Scan for the cell matching the given text and deliver its [X, Y] coordinate at center. 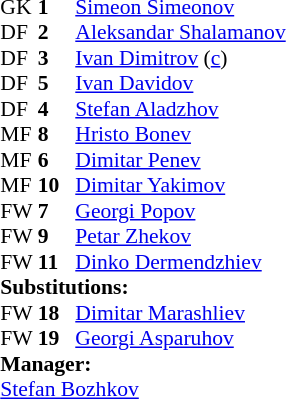
Dimitar Marashliev [180, 313]
Aleksandar Shalamanov [180, 33]
6 [57, 160]
11 [57, 262]
Manager: [142, 364]
Dimitar Penev [180, 160]
7 [57, 211]
4 [57, 109]
Ivan Dimitrov (c) [180, 58]
Georgi Asparuhov [180, 339]
10 [57, 185]
Hristo Bonev [180, 135]
19 [57, 339]
Dinko Dermendzhiev [180, 262]
5 [57, 83]
9 [57, 237]
3 [57, 58]
Ivan Davidov [180, 83]
Stefan Aladzhov [180, 109]
Dimitar Yakimov [180, 185]
2 [57, 33]
8 [57, 135]
Georgi Popov [180, 211]
Petar Zhekov [180, 237]
18 [57, 313]
Substitutions: [142, 287]
